Pinpoint the cell where the given text exists, returning its (x, y) midpoint coordinate. 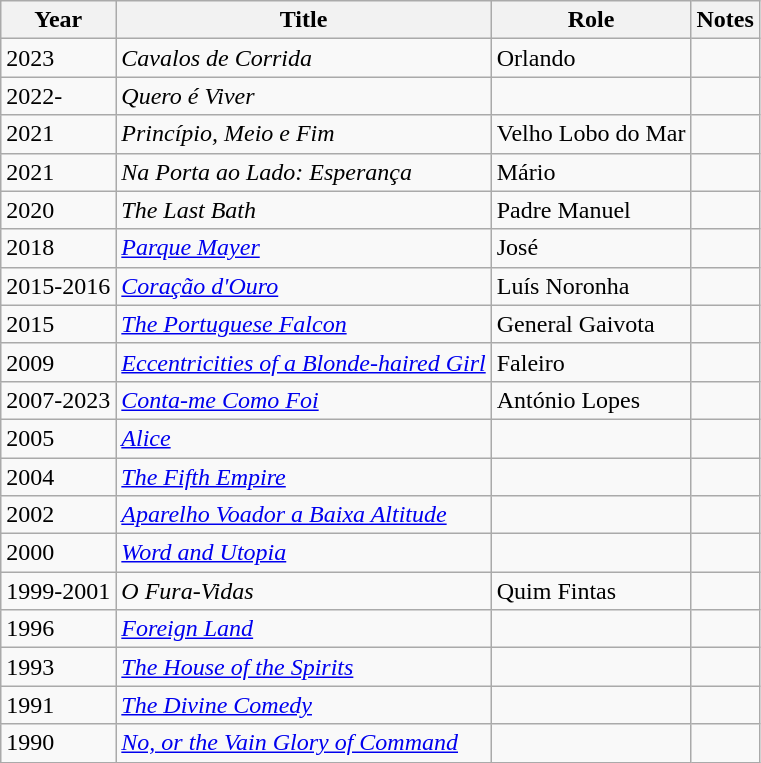
Aparelho Voador a Baixa Altitude (304, 515)
Eccentricities of a Blonde-haired Girl (304, 362)
Alice (304, 438)
Padre Manuel (591, 210)
Title (304, 20)
General Gaivota (591, 324)
O Fura-Vidas (304, 591)
Luís Noronha (591, 286)
Cavalos de Corrida (304, 58)
1993 (58, 667)
No, or the Vain Glory of Command (304, 743)
1991 (58, 705)
Velho Lobo do Mar (591, 134)
Year (58, 20)
Role (591, 20)
2000 (58, 553)
The Divine Comedy (304, 705)
1990 (58, 743)
2002 (58, 515)
1996 (58, 629)
Coração d'Ouro (304, 286)
1999-2001 (58, 591)
2005 (58, 438)
2009 (58, 362)
Faleiro (591, 362)
Quero é Viver (304, 96)
The Last Bath (304, 210)
Quim Fintas (591, 591)
José (591, 248)
The Fifth Empire (304, 477)
Na Porta ao Lado: Esperança (304, 172)
2004 (58, 477)
2020 (58, 210)
Word and Utopia (304, 553)
2023 (58, 58)
Notes (725, 20)
The Portuguese Falcon (304, 324)
2022- (58, 96)
Foreign Land (304, 629)
António Lopes (591, 400)
2007-2023 (58, 400)
Mário (591, 172)
Orlando (591, 58)
Princípio, Meio e Fim (304, 134)
Parque Mayer (304, 248)
2018 (58, 248)
2015 (58, 324)
2015-2016 (58, 286)
The House of the Spirits (304, 667)
Conta-me Como Foi (304, 400)
